Output the [X, Y] coordinate of the center of the cell containing the given text.  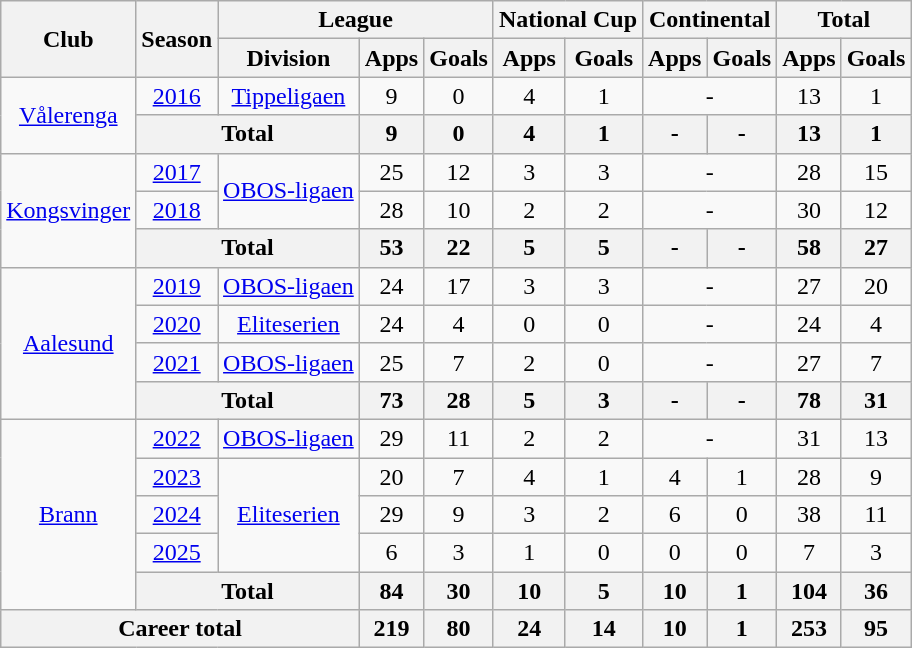
Kongsvinger [68, 210]
36 [876, 591]
2025 [177, 553]
253 [809, 629]
2020 [177, 324]
2022 [177, 438]
League [356, 20]
Vålerenga [68, 115]
Continental [710, 20]
219 [391, 629]
84 [391, 591]
Tippeligaen [289, 96]
National Cup [568, 20]
17 [459, 286]
80 [459, 629]
Brann [68, 514]
2017 [177, 172]
2016 [177, 96]
2018 [177, 210]
2023 [177, 477]
2024 [177, 515]
73 [391, 400]
58 [809, 248]
53 [391, 248]
Career total [180, 629]
15 [876, 172]
104 [809, 591]
Season [177, 39]
14 [604, 629]
Division [289, 58]
Aalesund [68, 343]
22 [459, 248]
78 [809, 400]
Club [68, 39]
95 [876, 629]
2019 [177, 286]
38 [809, 515]
2021 [177, 362]
